Pinpoint the cell where the given text exists, returning its (X, Y) midpoint coordinate. 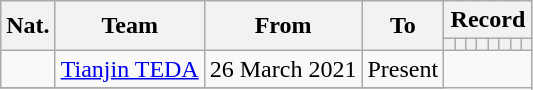
To (403, 26)
Record (488, 20)
26 March 2021 (283, 69)
Nat. (28, 26)
Tianjin TEDA (130, 69)
Team (130, 26)
Present (403, 69)
From (283, 26)
